Find where the given text appears and provide that cell's center as [x, y] coordinate. 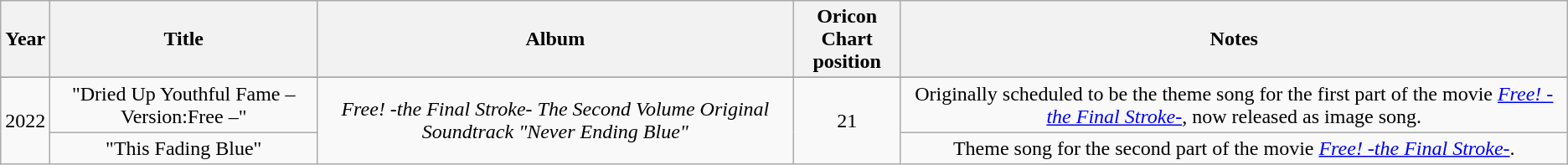
Year [25, 39]
2022 [25, 121]
Notes [1234, 39]
"This Fading Blue" [184, 148]
"Dried Up Youthful Fame – Version:Free –" [184, 106]
Title [184, 39]
21 [847, 121]
Oricon Chart position [847, 39]
Free! -the Final Stroke- The Second Volume Original Soundtrack "Never Ending Blue" [555, 121]
Album [555, 39]
Originally scheduled to be the theme song for the first part of the movie Free! -the Final Stroke-, now released as image song. [1234, 106]
Theme song for the second part of the movie Free! -the Final Stroke-. [1234, 148]
